Return (X, Y) of the center of cell containing provided text 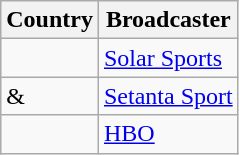
Country (50, 20)
Solar Sports (168, 58)
Broadcaster (168, 20)
& (50, 96)
Setanta Sport (168, 96)
HBO (168, 134)
